Provide the [X, Y] coordinate of the cell's center where the given text is located.  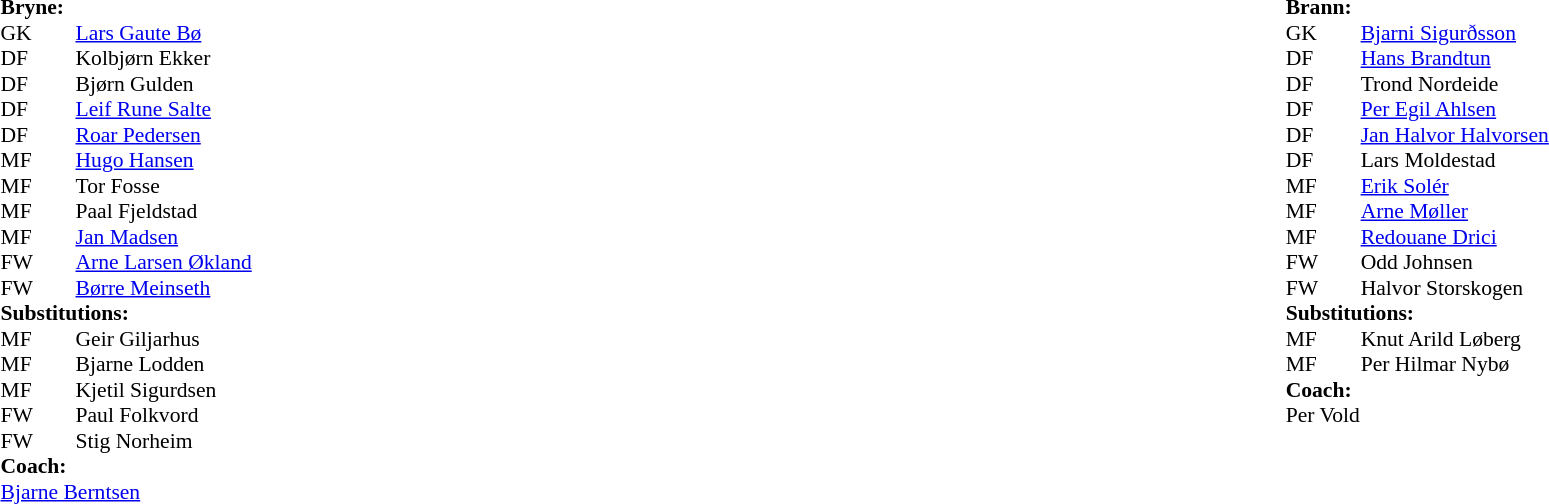
Bjørn Gulden [164, 84]
Per Vold [1418, 415]
Arne Møller [1455, 211]
Bjarni Sigurðsson [1455, 33]
Per Egil Ahlsen [1455, 109]
Kolbjørn Ekker [164, 59]
Erik Solér [1455, 186]
Børre Meinseth [164, 288]
Trond Nordeide [1455, 84]
Lars Gaute Bø [164, 33]
Hugo Hansen [164, 161]
Leif Rune Salte [164, 109]
Hans Brandtun [1455, 59]
Odd Johnsen [1455, 263]
Knut Arild Løberg [1455, 339]
Kjetil Sigurdsen [164, 390]
Bjarne Lodden [164, 365]
Arne Larsen Økland [164, 263]
Stig Norheim [164, 441]
Jan Madsen [164, 237]
Tor Fosse [164, 186]
Geir Giljarhus [164, 339]
Halvor Storskogen [1455, 288]
Roar Pedersen [164, 135]
Paal Fjeldstad [164, 211]
Per Hilmar Nybø [1455, 365]
Jan Halvor Halvorsen [1455, 135]
Redouane Drici [1455, 237]
Lars Moldestad [1455, 161]
Paul Folkvord [164, 415]
